Find where the given text appears and provide that cell's center as (X, Y) coordinate. 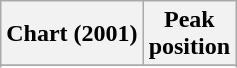
Peakposition (189, 34)
Chart (2001) (72, 34)
